Return the (x, y) coordinate for the center point of the cell that contains the specified text.  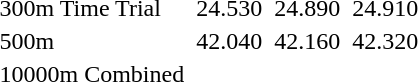
42.160 (308, 41)
42.040 (230, 41)
